Pinpoint the cell where the given text exists, returning its (X, Y) midpoint coordinate. 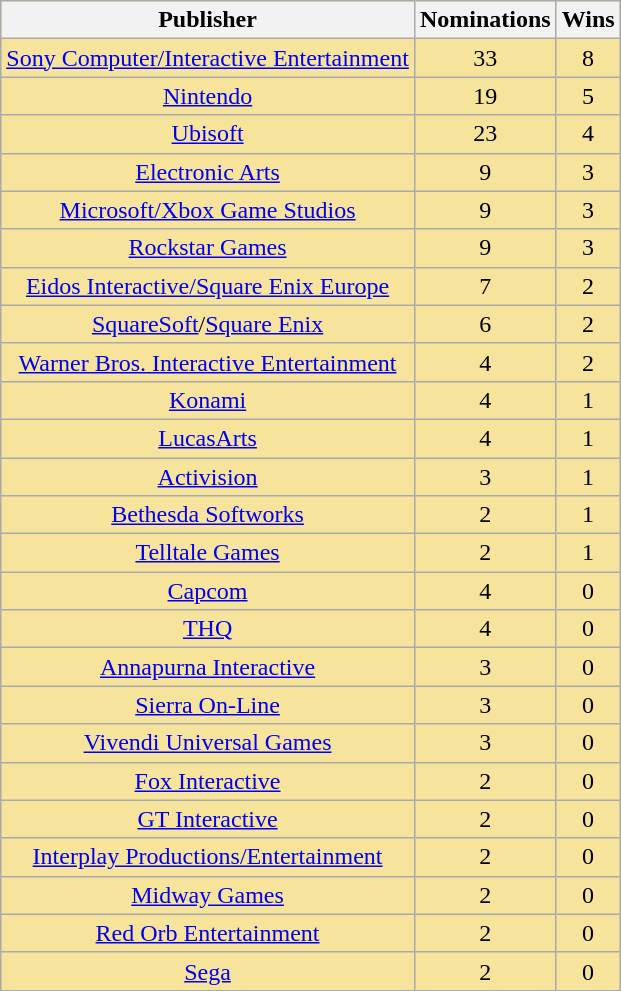
Nominations (485, 20)
SquareSoft/Square Enix (208, 324)
Microsoft/Xbox Game Studios (208, 210)
Telltale Games (208, 553)
Annapurna Interactive (208, 667)
23 (485, 134)
7 (485, 286)
Sony Computer/Interactive Entertainment (208, 58)
6 (485, 324)
Eidos Interactive/Square Enix Europe (208, 286)
Sega (208, 971)
Fox Interactive (208, 781)
Konami (208, 400)
Bethesda Softworks (208, 515)
Red Orb Entertainment (208, 933)
33 (485, 58)
Interplay Productions/Entertainment (208, 857)
Ubisoft (208, 134)
Rockstar Games (208, 248)
Sierra On-Line (208, 705)
Electronic Arts (208, 172)
5 (588, 96)
Warner Bros. Interactive Entertainment (208, 362)
Capcom (208, 591)
Vivendi Universal Games (208, 743)
Publisher (208, 20)
LucasArts (208, 438)
Midway Games (208, 895)
Activision (208, 477)
THQ (208, 629)
Wins (588, 20)
GT Interactive (208, 819)
19 (485, 96)
8 (588, 58)
Nintendo (208, 96)
